Extract the [x, y] coordinate from the center of the cell holding the provided text.  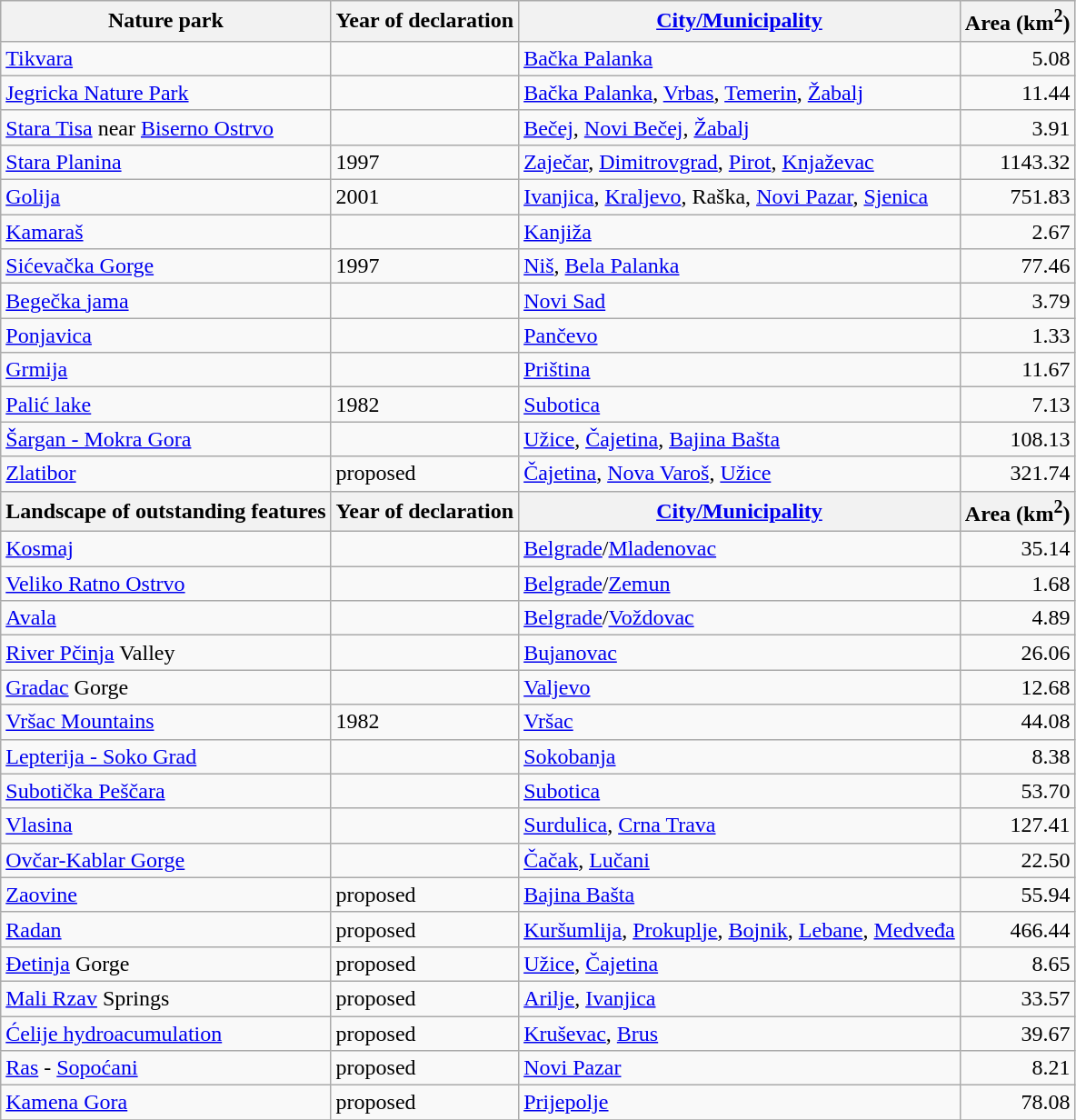
Priština [740, 370]
Niš, Bela Palanka [740, 266]
Ivanjica, Kraljevo, Raška, Novi Pazar, Sjenica [740, 197]
33.57 [1018, 998]
Ovčar-Kablar Gorge [165, 860]
8.65 [1018, 964]
4.89 [1018, 618]
Veliko Ratno Ostrvo [165, 584]
Nature park [165, 22]
12.68 [1018, 687]
2.67 [1018, 232]
108.13 [1018, 439]
1.33 [1018, 335]
1.68 [1018, 584]
Čajetina, Nova Varoš, Užice [740, 474]
44.08 [1018, 722]
Stara Planina [165, 162]
5.08 [1018, 58]
Kamaraš [165, 232]
Ponjavica [165, 335]
127.41 [1018, 825]
Tikvara [165, 58]
Vršac Mountains [165, 722]
Užice, Čajetina [740, 964]
Kruševac, Brus [740, 1034]
Lepterija - Soko Grad [165, 756]
Arilje, Ivanjica [740, 998]
Bečej, Novi Bečej, Žabalj [740, 127]
55.94 [1018, 895]
Landscape of outstanding features [165, 511]
Kuršumlija, Prokuplje, Bojnik, Lebane, Medveđa [740, 929]
Palić lake [165, 405]
3.79 [1018, 301]
Zlatibor [165, 474]
2001 [425, 197]
Kosmaj [165, 549]
11.44 [1018, 93]
77.46 [1018, 266]
Novi Pazar [740, 1068]
1143.32 [1018, 162]
Novi Sad [740, 301]
Stara Tisa near Biserno Ostrvo [165, 127]
Pančevo [740, 335]
Surdulica, Crna Trava [740, 825]
Belgrade/Voždovac [740, 618]
Golija [165, 197]
751.83 [1018, 197]
3.91 [1018, 127]
Valjevo [740, 687]
Bajina Bašta [740, 895]
Kamena Gora [165, 1103]
Kanjiža [740, 232]
Jegricka Nature Park [165, 93]
Ćelije hydroacumulation [165, 1034]
Subotička Peščara [165, 791]
78.08 [1018, 1103]
Belgrade/Zemun [740, 584]
Vršac [740, 722]
Zaječar, Dimitrovgrad, Pirot, Knjaževac [740, 162]
8.21 [1018, 1068]
Bujanovac [740, 653]
321.74 [1018, 474]
39.67 [1018, 1034]
466.44 [1018, 929]
Radan [165, 929]
Grmija [165, 370]
Avala [165, 618]
7.13 [1018, 405]
Ras - Sopoćani [165, 1068]
Bačka Palanka [740, 58]
Đetinja Gorge [165, 964]
Bačka Palanka, Vrbas, Temerin, Žabalj [740, 93]
Sićevačka Gorge [165, 266]
River Pčinja Valley [165, 653]
35.14 [1018, 549]
Užice, Čajetina, Bajina Bašta [740, 439]
Begečka jama [165, 301]
Čačak, Lučani [740, 860]
22.50 [1018, 860]
Zaovine [165, 895]
Gradac Gorge [165, 687]
Vlasina [165, 825]
53.70 [1018, 791]
11.67 [1018, 370]
Mali Rzav Springs [165, 998]
8.38 [1018, 756]
Belgrade/Mladenovac [740, 549]
Sokobanja [740, 756]
Šargan - Mokra Gora [165, 439]
Prijepolje [740, 1103]
26.06 [1018, 653]
